Output the [x, y] coordinate of the center of the cell containing the given text.  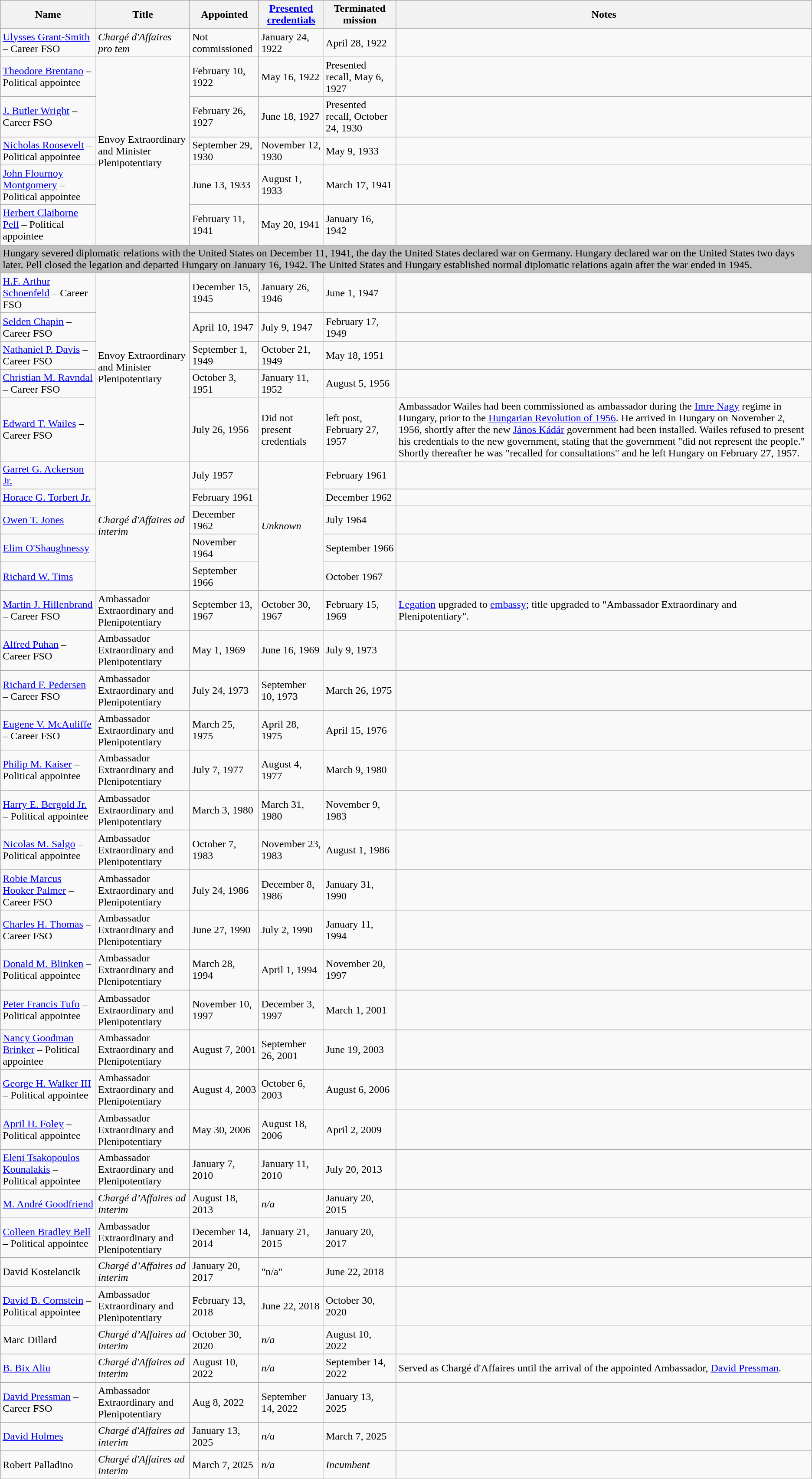
Edward T. Wailes – Career FSO [48, 429]
January 24, 1922 [291, 43]
August 5, 1956 [360, 384]
Robie Marcus Hooker Palmer – Career FSO [48, 890]
May 18, 1951 [360, 355]
July 24, 1986 [225, 890]
June 13, 1933 [225, 185]
Presented recall, May 6, 1927 [360, 77]
H.F. Arthur Schoenfeld – Career FSO [48, 293]
July 9, 1973 [360, 650]
Eugene V. McAuliffe – Career FSO [48, 730]
Terminated mission [360, 15]
August 1, 1986 [360, 850]
Peter Francis Tufo – Political appointee [48, 1010]
August 18, 2013 [225, 1204]
February 13, 2018 [225, 1306]
July 7, 1977 [225, 770]
Nancy Goodman Brinker – Political appointee [48, 1050]
Robert Palladino [48, 1465]
George H. Walker III – Political appointee [48, 1090]
December 14, 2014 [225, 1238]
March 17, 1941 [360, 185]
Theodore Brentano – Political appointee [48, 77]
November 1964 [225, 548]
March 31, 1980 [291, 810]
February 11, 1941 [225, 225]
Richard W. Tims [48, 576]
March 3, 1980 [225, 810]
Philip M. Kaiser – Political appointee [48, 770]
Nathaniel P. Davis – Career FSO [48, 355]
Not commissioned [225, 43]
August 6, 2006 [360, 1090]
November 20, 1997 [360, 970]
September 13, 1967 [225, 610]
Donald M. Blinken – Political appointee [48, 970]
Colleen Bradley Bell – Political appointee [48, 1238]
October 7, 1983 [225, 850]
January 11, 2010 [291, 1170]
October 30, 1967 [291, 610]
Marc Dillard [48, 1340]
David Kostelancik [48, 1272]
David B. Cornstein – Political appointee [48, 1306]
November 23, 1983 [291, 850]
March 1, 2001 [360, 1010]
January 11, 1994 [360, 930]
February 17, 1949 [360, 327]
April 10, 1947 [225, 327]
March 28, 1994 [225, 970]
May 16, 1922 [291, 77]
Presented credentials [291, 15]
February 15, 1969 [360, 610]
Ulysses Grant-Smith – Career FSO [48, 43]
April 28, 1922 [360, 43]
January 31, 1990 [360, 890]
March 9, 1980 [360, 770]
Alfred Puhan – Career FSO [48, 650]
July 2, 1990 [291, 930]
April 2, 2009 [360, 1130]
Did not present credentials [291, 429]
October 1967 [360, 576]
January 7, 2010 [225, 1170]
Horace G. Torbert Jr. [48, 498]
left post, February 27, 1957 [360, 429]
April 15, 1976 [360, 730]
J. Butler Wright – Career FSO [48, 117]
July 1957 [225, 476]
Richard F. Pedersen – Career FSO [48, 690]
September 29, 1930 [225, 151]
June 18, 1927 [291, 117]
Nicolas M. Salgo – Political appointee [48, 850]
May 30, 2006 [225, 1130]
November 9, 1983 [360, 810]
July 26, 1956 [225, 429]
July 20, 2013 [360, 1170]
March 25, 1975 [225, 730]
July 24, 1973 [225, 690]
December 3, 1997 [291, 1010]
David Holmes [48, 1436]
Appointed [225, 15]
Eleni Tsakopoulos Kounalakis – Political appointee [48, 1170]
July 1964 [360, 520]
January 11, 1952 [291, 384]
April 1, 1994 [291, 970]
Presented recall, October 24, 1930 [360, 117]
Harry E. Bergold Jr. – Political appointee [48, 810]
Selden Chapin – Career FSO [48, 327]
June 16, 1969 [291, 650]
Garret G. Ackerson Jr. [48, 476]
Legation upgraded to embassy; title upgraded to "Ambassador Extraordinary and Plenipotentiary". [604, 610]
"n/a" [291, 1272]
August 18, 2006 [291, 1130]
January 21, 2015 [291, 1238]
Unknown [291, 526]
Martin J. Hillenbrand – Career FSO [48, 610]
August 4, 1977 [291, 770]
August 4, 2003 [225, 1090]
March 26, 1975 [360, 690]
January 20, 2015 [360, 1204]
July 9, 1947 [291, 327]
January 26, 1946 [291, 293]
November 10, 1997 [225, 1010]
Chargé d'Affaires pro tem [143, 43]
April H. Foley – Political appointee [48, 1130]
Herbert Claiborne Pell – Political appointee [48, 225]
August 1, 1933 [291, 185]
Title [143, 15]
June 27, 1990 [225, 930]
April 28, 1975 [291, 730]
Christian M. Ravndal – Career FSO [48, 384]
October 6, 2003 [291, 1090]
May 9, 1933 [360, 151]
Aug 8, 2022 [225, 1402]
Notes [604, 15]
John Flournoy Montgomery – Political appointee [48, 185]
Nicholas Roosevelt – Political appointee [48, 151]
November 12, 1930 [291, 151]
September 26, 2001 [291, 1050]
December 15, 1945 [225, 293]
January 16, 1942 [360, 225]
Served as Chargé d'Affaires until the arrival of the appointed Ambassador, David Pressman. [604, 1368]
M. André Goodfriend [48, 1204]
Name [48, 15]
September 1, 1949 [225, 355]
September 10, 1973 [291, 690]
February 10, 1922 [225, 77]
Charles H. Thomas – Career FSO [48, 930]
Incumbent [360, 1465]
June 19, 2003 [360, 1050]
May 20, 1941 [291, 225]
B. Bix Aliu [48, 1368]
December 8, 1986 [291, 890]
Elim O'Shaughnessy [48, 548]
Owen T. Jones [48, 520]
David Pressman – Career FSO [48, 1402]
October 21, 1949 [291, 355]
June 1, 1947 [360, 293]
February 26, 1927 [225, 117]
August 7, 2001 [225, 1050]
May 1, 1969 [225, 650]
October 3, 1951 [225, 384]
